From the cell containing the given text, extract its center point as [x, y] coordinate. 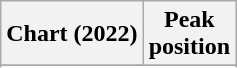
Chart (2022) [72, 34]
Peakposition [189, 34]
